Pinpoint the cell where the given text exists, returning its (x, y) midpoint coordinate. 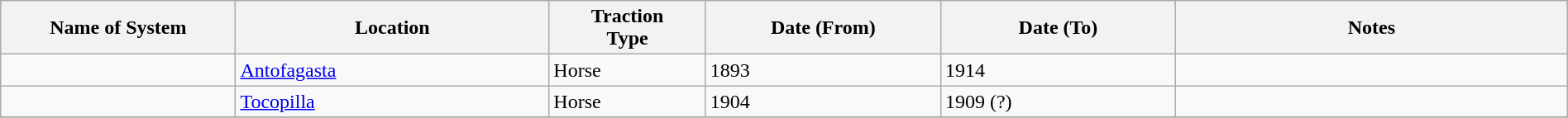
Location (392, 28)
1914 (1058, 70)
TractionType (627, 28)
Notes (1372, 28)
Date (From) (823, 28)
1904 (823, 101)
1909 (?) (1058, 101)
Tocopilla (392, 101)
Antofagasta (392, 70)
Date (To) (1058, 28)
Name of System (118, 28)
1893 (823, 70)
